Scan for the cell matching the given text and deliver its (X, Y) coordinate at center. 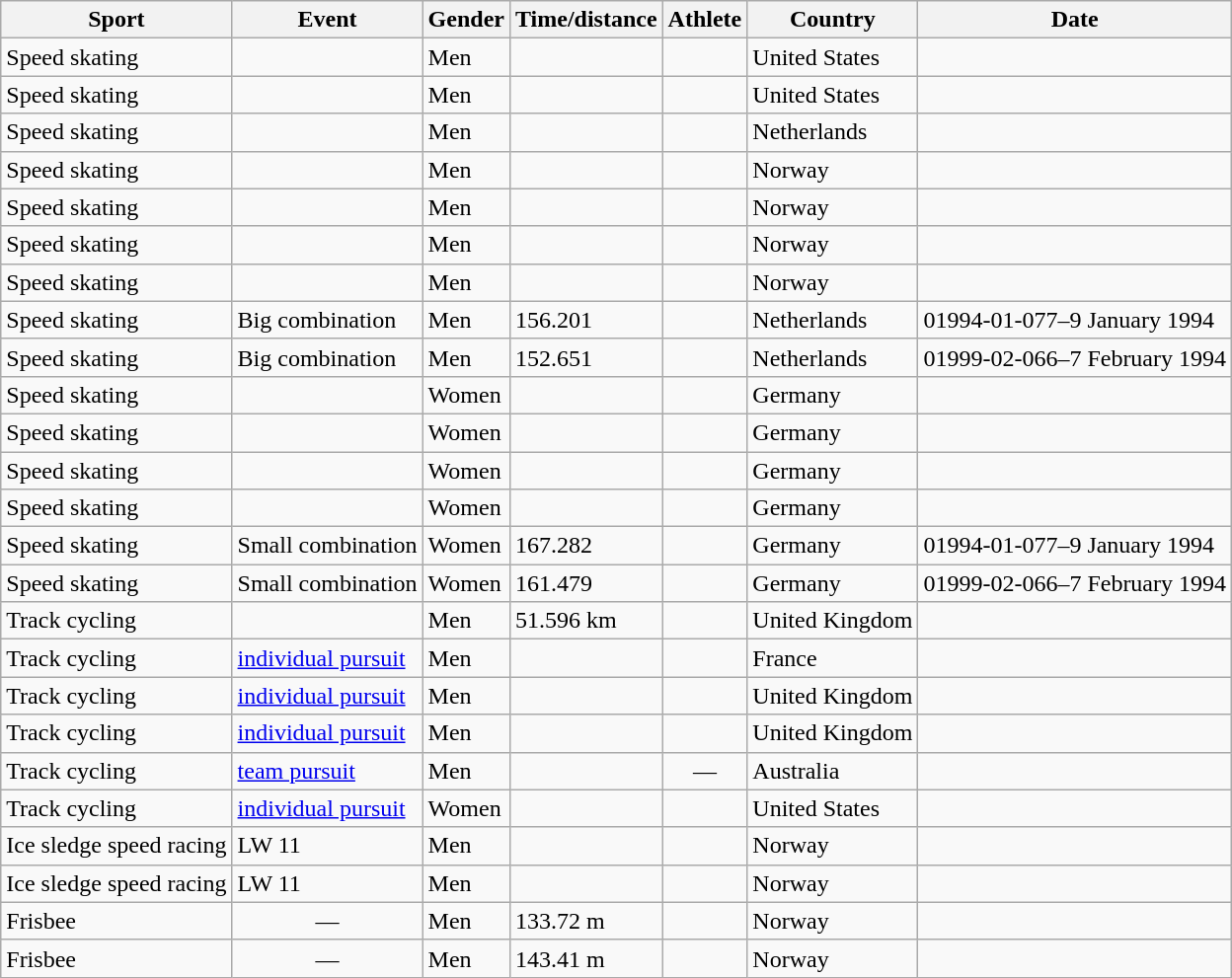
Time/distance (586, 20)
Date (1075, 20)
Country (833, 20)
51.596 km (586, 621)
Event (328, 20)
161.479 (586, 583)
133.72 m (586, 921)
Athlete (705, 20)
143.41 m (586, 958)
Sport (116, 20)
167.282 (586, 546)
152.651 (586, 357)
156.201 (586, 320)
Gender (466, 20)
team pursuit (328, 771)
France (833, 658)
Australia (833, 771)
